Output the [X, Y] coordinate of the center of the cell containing the given text.  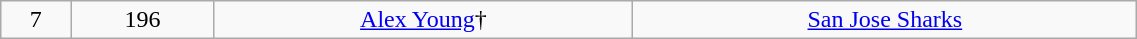
San Jose Sharks [885, 20]
7 [36, 20]
196 [142, 20]
Alex Young† [424, 20]
